Find where the given text appears and provide that cell's center as [X, Y] coordinate. 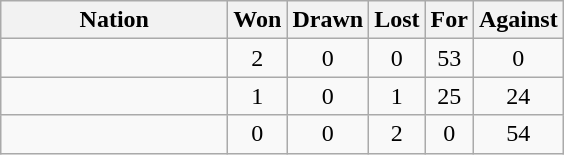
53 [449, 58]
Won [258, 20]
54 [518, 134]
For [449, 20]
Lost [397, 20]
Drawn [328, 20]
Nation [114, 20]
25 [449, 96]
24 [518, 96]
Against [518, 20]
